Pinpoint the cell where the given text exists, returning its (X, Y) midpoint coordinate. 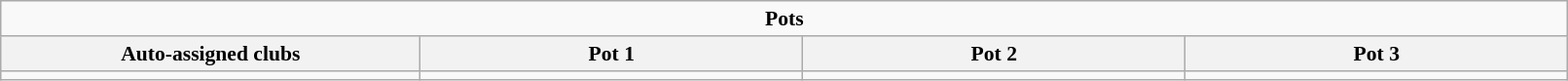
Pots (784, 19)
Pot 3 (1376, 54)
Pot 2 (995, 54)
Pot 1 (611, 54)
Auto-assigned clubs (210, 54)
